Provide the [X, Y] coordinate of the cell's center where the given text is located.  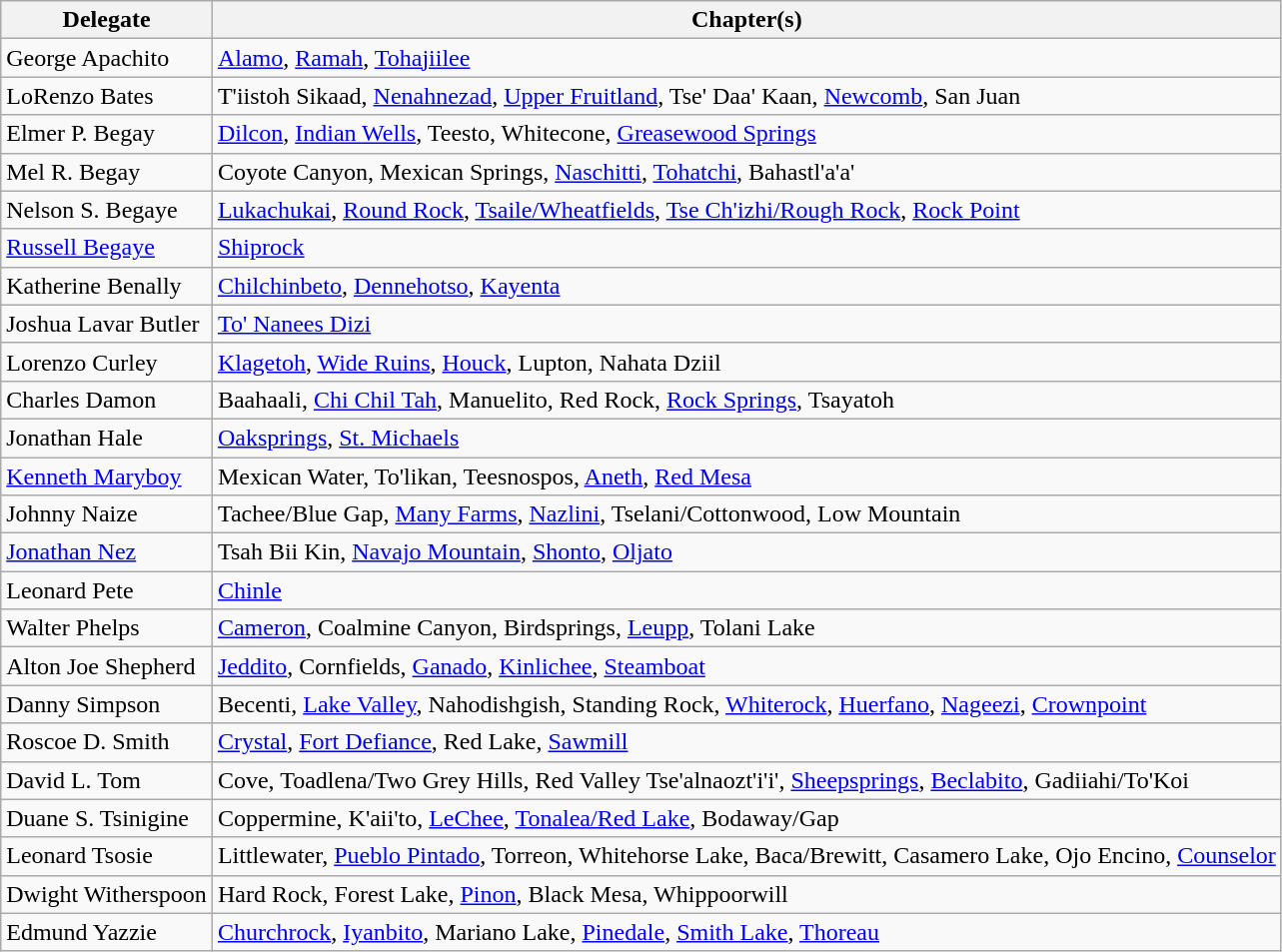
Jonathan Nez [107, 552]
Dwight Witherspoon [107, 894]
Shiprock [746, 248]
Coyote Canyon, Mexican Springs, Naschitti, Tohatchi, Bahastl'a'a' [746, 172]
T'iistoh Sikaad, Nenahnezad, Upper Fruitland, Tse' Daa' Kaan, Newcomb, San Juan [746, 96]
Becenti, Lake Valley, Nahodishgish, Standing Rock, Whiterock, Huerfano, Nageezi, Crownpoint [746, 704]
Coppermine, K'aii'to, LeChee, Tonalea/Red Lake, Bodaway/Gap [746, 818]
Crystal, Fort Defiance, Red Lake, Sawmill [746, 742]
David L. Tom [107, 780]
Hard Rock, Forest Lake, Pinon, Black Mesa, Whippoorwill [746, 894]
Lorenzo Curley [107, 362]
Alamo, Ramah, Tohajiilee [746, 58]
George Apachito [107, 58]
Chilchinbeto, Dennehotso, Kayenta [746, 286]
Leonard Tsosie [107, 856]
Edmund Yazzie [107, 932]
Johnny Naize [107, 514]
Cove, Toadlena/Two Grey Hills, Red Valley Tse'alnaozt'i'i', Sheepsprings, Beclabito, Gadiiahi/To'Koi [746, 780]
Lukachukai, Round Rock, Tsaile/Wheatfields, Tse Ch'izhi/Rough Rock, Rock Point [746, 210]
Littlewater, Pueblo Pintado, Torreon, Whitehorse Lake, Baca/Brewitt, Casamero Lake, Ojo Encino, Counselor [746, 856]
Walter Phelps [107, 628]
Nelson S. Begaye [107, 210]
Mexican Water, To'likan, Teesnospos, Aneth, Red Mesa [746, 476]
Russell Begaye [107, 248]
LoRenzo Bates [107, 96]
Charles Damon [107, 400]
Katherine Benally [107, 286]
Mel R. Begay [107, 172]
Danny Simpson [107, 704]
Jeddito, Cornfields, Ganado, Kinlichee, Steamboat [746, 666]
Elmer P. Begay [107, 134]
Leonard Pete [107, 590]
Chinle [746, 590]
Roscoe D. Smith [107, 742]
Tsah Bii Kin, Navajo Mountain, Shonto, Oljato [746, 552]
Cameron, Coalmine Canyon, Birdsprings, Leupp, Tolani Lake [746, 628]
Tachee/Blue Gap, Many Farms, Nazlini, Tselani/Cottonwood, Low Mountain [746, 514]
Joshua Lavar Butler [107, 324]
Delegate [107, 20]
Alton Joe Shepherd [107, 666]
Klagetoh, Wide Ruins, Houck, Lupton, Nahata Dziil [746, 362]
Kenneth Maryboy [107, 476]
Dilcon, Indian Wells, Teesto, Whitecone, Greasewood Springs [746, 134]
To' Nanees Dizi [746, 324]
Oaksprings, St. Michaels [746, 438]
Baahaali, Chi Chil Tah, Manuelito, Red Rock, Rock Springs, Tsayatoh [746, 400]
Churchrock, Iyanbito, Mariano Lake, Pinedale, Smith Lake, Thoreau [746, 932]
Chapter(s) [746, 20]
Jonathan Hale [107, 438]
Duane S. Tsinigine [107, 818]
